Scan for the cell matching the given text and deliver its [x, y] coordinate at center. 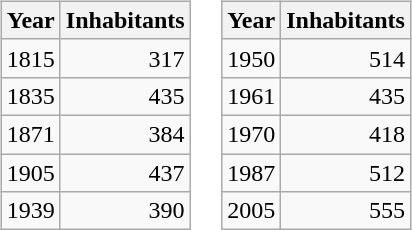
555 [346, 211]
512 [346, 173]
514 [346, 58]
390 [125, 211]
1950 [252, 58]
418 [346, 134]
1987 [252, 173]
437 [125, 173]
384 [125, 134]
1871 [30, 134]
1970 [252, 134]
1815 [30, 58]
1939 [30, 211]
2005 [252, 211]
1905 [30, 173]
317 [125, 58]
1961 [252, 96]
1835 [30, 96]
